Output the [x, y] coordinate of the center of the cell containing the given text.  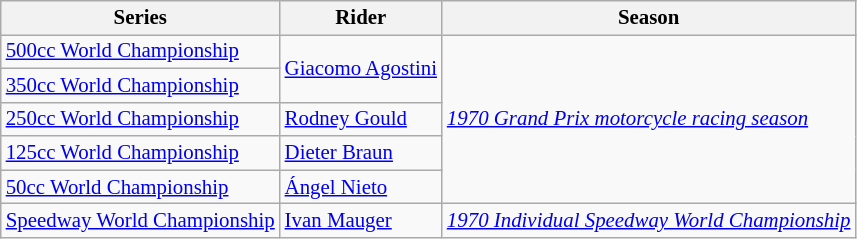
Ivan Mauger [361, 221]
350cc World Championship [140, 85]
Speedway World Championship [140, 221]
1970 Grand Prix motorcycle racing season [649, 118]
Ángel Nieto [361, 187]
Season [649, 18]
Dieter Braun [361, 153]
500cc World Championship [140, 51]
50cc World Championship [140, 187]
Series [140, 18]
1970 Individual Speedway World Championship [649, 221]
Rider [361, 18]
Rodney Gould [361, 119]
250cc World Championship [140, 119]
125cc World Championship [140, 153]
Giacomo Agostini [361, 68]
